Provide the [X, Y] coordinate of the cell's center where the given text is located.  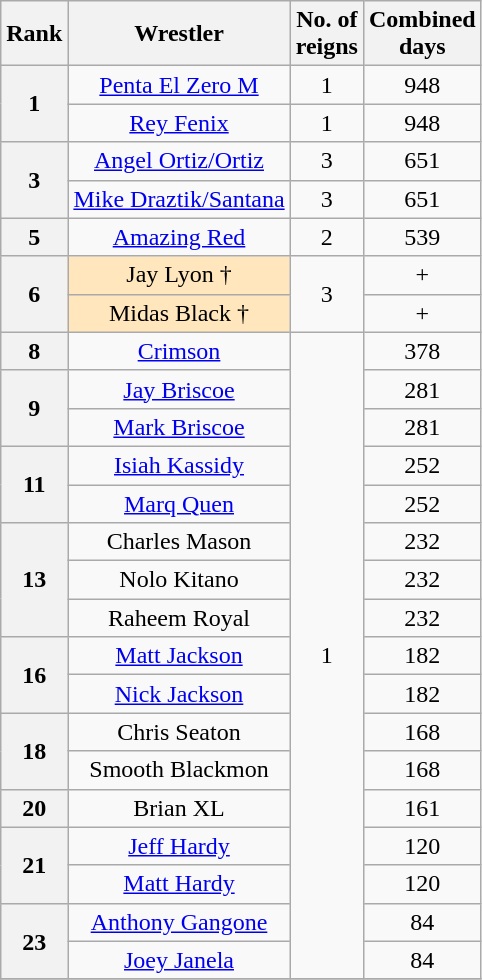
6 [34, 294]
Mike Draztik/Santana [179, 199]
Nolo Kitano [179, 580]
161 [422, 808]
Jay Lyon † [179, 275]
Jay Briscoe [179, 389]
Charles Mason [179, 542]
9 [34, 408]
Marq Quen [179, 503]
Mark Briscoe [179, 427]
Jeff Hardy [179, 846]
No. ofreigns [326, 34]
Amazing Red [179, 237]
Brian XL [179, 808]
Crimson [179, 351]
5 [34, 237]
Smooth Blackmon [179, 770]
Isiah Kassidy [179, 465]
Anthony Gangone [179, 922]
13 [34, 580]
Matt Jackson [179, 656]
21 [34, 865]
Penta El Zero M [179, 85]
2 [326, 237]
Angel Ortiz/Ortiz [179, 161]
23 [34, 941]
Combineddays [422, 34]
Rank [34, 34]
Rey Fenix [179, 123]
11 [34, 484]
Midas Black † [179, 313]
539 [422, 237]
Wrestler [179, 34]
Matt Hardy [179, 884]
Chris Seaton [179, 732]
20 [34, 808]
378 [422, 351]
18 [34, 751]
16 [34, 675]
Raheem Royal [179, 618]
8 [34, 351]
Joey Janela [179, 960]
Nick Jackson [179, 694]
